Locate the cell with the specified text and output its [x, y] center coordinate. 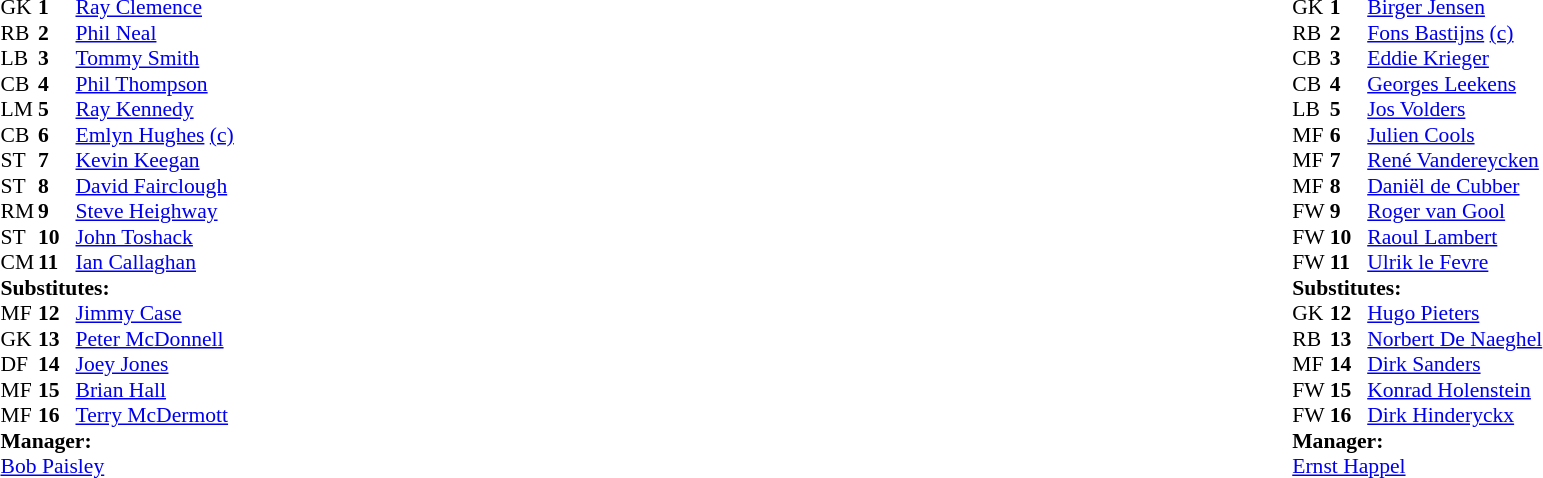
RM [19, 211]
Joey Jones [155, 365]
Julien Cools [1454, 135]
John Toshack [155, 237]
Ulrik le Fevre [1454, 263]
Konrad Holenstein [1454, 390]
Jos Volders [1454, 109]
Kevin Keegan [155, 161]
Jimmy Case [155, 313]
Dirk Hinderyckx [1454, 415]
Raoul Lambert [1454, 237]
Emlyn Hughes (c) [155, 135]
Brian Hall [155, 390]
Ray Kennedy [155, 109]
LM [19, 109]
René Vandereycken [1454, 161]
Dirk Sanders [1454, 365]
Norbert De Naeghel [1454, 339]
Ian Callaghan [155, 263]
Fons Bastijns (c) [1454, 33]
CM [19, 263]
Steve Heighway [155, 211]
Terry McDermott [155, 415]
Roger van Gool [1454, 211]
Georges Leekens [1454, 84]
DF [19, 365]
Daniël de Cubber [1454, 186]
Phil Thompson [155, 84]
David Fairclough [155, 186]
Hugo Pieters [1454, 313]
Eddie Krieger [1454, 59]
Tommy Smith [155, 59]
Phil Neal [155, 33]
Peter McDonnell [155, 339]
